Extract the [X, Y] coordinate from the center of the cell holding the provided text.  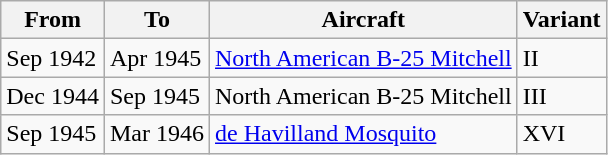
From [53, 20]
XVI [562, 134]
Apr 1945 [156, 58]
III [562, 96]
Sep 1942 [53, 58]
de Havilland Mosquito [364, 134]
Aircraft [364, 20]
To [156, 20]
Variant [562, 20]
Mar 1946 [156, 134]
II [562, 58]
Dec 1944 [53, 96]
